Determine the (x, y) coordinate at the center of the cell enclosing the given text.  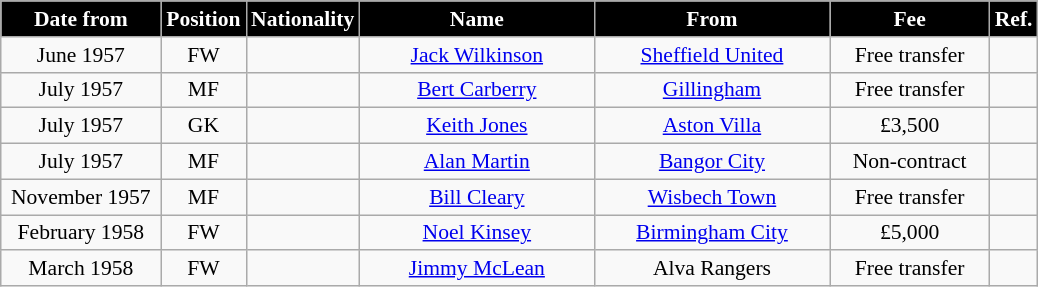
GK (204, 126)
Non-contract (910, 162)
March 1958 (81, 269)
Noel Kinsey (476, 233)
Alva Rangers (712, 269)
Jimmy McLean (476, 269)
£5,000 (910, 233)
Bert Carberry (476, 90)
Birmingham City (712, 233)
Position (204, 19)
Alan Martin (476, 162)
Jack Wilkinson (476, 55)
Aston Villa (712, 126)
Bangor City (712, 162)
From (712, 19)
Wisbech Town (712, 197)
Bill Cleary (476, 197)
£3,500 (910, 126)
Nationality (302, 19)
November 1957 (81, 197)
Date from (81, 19)
Gillingham (712, 90)
Ref. (1014, 19)
Keith Jones (476, 126)
Fee (910, 19)
June 1957 (81, 55)
February 1958 (81, 233)
Sheffield United (712, 55)
Name (476, 19)
